Provide the (x, y) coordinate of the cell's center where the given text is located.  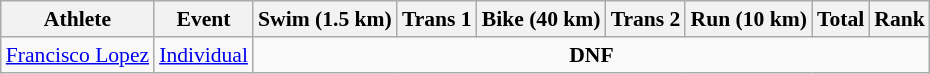
DNF (592, 55)
Total (840, 19)
Bike (40 km) (542, 19)
Athlete (78, 19)
Rank (900, 19)
Trans 1 (437, 19)
Trans 2 (646, 19)
Individual (204, 55)
Francisco Lopez (78, 55)
Swim (1.5 km) (325, 19)
Run (10 km) (748, 19)
Event (204, 19)
